Capture the cell that displays the provided text and extract its [X, Y] central coordinate. 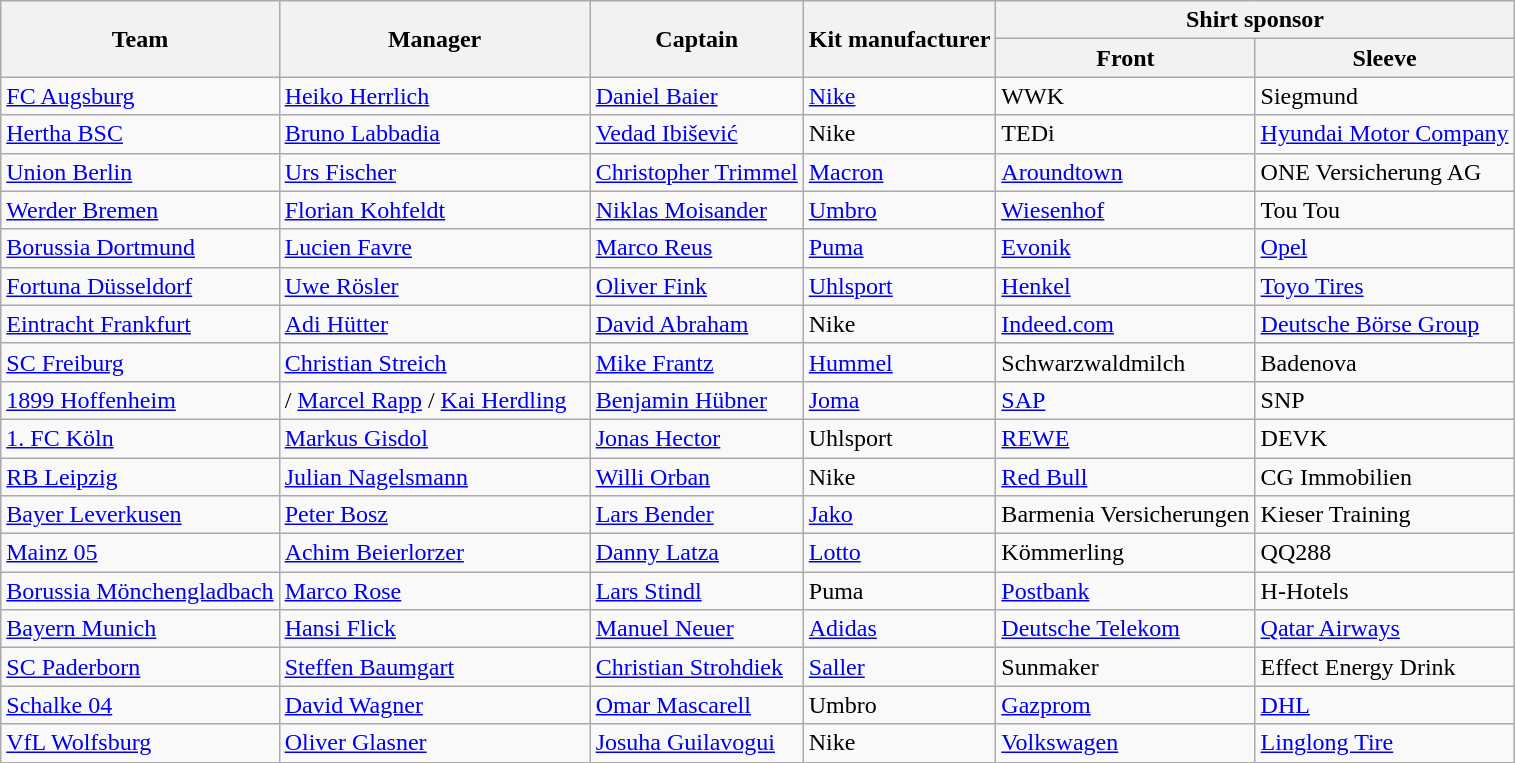
Macron [900, 172]
Union Berlin [140, 172]
Oliver Fink [696, 286]
Sleeve [1384, 58]
Opel [1384, 248]
Borussia Mönchengladbach [140, 591]
VfL Wolfsburg [140, 743]
Sunmaker [1126, 667]
Kit manufacturer [900, 39]
Urs Fischer [434, 172]
DEVK [1384, 438]
REWE [1126, 438]
Jako [900, 515]
Marco Reus [696, 248]
CG Immobilien [1384, 477]
Bayern Munich [140, 629]
Achim Beierlorzer [434, 553]
Mike Frantz [696, 362]
Josuha Guilavogui [696, 743]
Hertha BSC [140, 134]
SAP [1126, 400]
Linglong Tire [1384, 743]
H-Hotels [1384, 591]
Effect Energy Drink [1384, 667]
Marco Rose [434, 591]
Willi Orban [696, 477]
SC Freiburg [140, 362]
Benjamin Hübner [696, 400]
Lars Bender [696, 515]
Henkel [1126, 286]
Evonik [1126, 248]
Hansi Flick [434, 629]
SNP [1384, 400]
Mainz 05 [140, 553]
Joma [900, 400]
DHL [1384, 705]
Deutsche Börse Group [1384, 324]
Aroundtown [1126, 172]
Jonas Hector [696, 438]
Tou Tou [1384, 210]
Deutsche Telekom [1126, 629]
Adi Hütter [434, 324]
Saller [900, 667]
Niklas Moisander [696, 210]
Gazprom [1126, 705]
Schwarzwaldmilch [1126, 362]
TEDi [1126, 134]
Team [140, 39]
Badenova [1384, 362]
Shirt sponsor [1255, 20]
Manuel Neuer [696, 629]
1899 Hoffenheim [140, 400]
Adidas [900, 629]
Manager [434, 39]
Red Bull [1126, 477]
Qatar Airways [1384, 629]
Omar Mascarell [696, 705]
Toyo Tires [1384, 286]
Heiko Herrlich [434, 96]
Oliver Glasner [434, 743]
Werder Bremen [140, 210]
Eintracht Frankfurt [140, 324]
Borussia Dortmund [140, 248]
Fortuna Düsseldorf [140, 286]
Uwe Rösler [434, 286]
Barmenia Versicherungen [1126, 515]
Christian Strohdiek [696, 667]
Lotto [900, 553]
Christopher Trimmel [696, 172]
1. FC Köln [140, 438]
Kieser Training [1384, 515]
RB Leipzig [140, 477]
Julian Nagelsmann [434, 477]
Christian Streich [434, 362]
Bayer Leverkusen [140, 515]
Hummel [900, 362]
/ Marcel Rapp / Kai Herdling [434, 400]
Siegmund [1384, 96]
Volkswagen [1126, 743]
Captain [696, 39]
Kömmerling [1126, 553]
Front [1126, 58]
Indeed.com [1126, 324]
Vedad Ibišević [696, 134]
Steffen Baumgart [434, 667]
Lars Stindl [696, 591]
Bruno Labbadia [434, 134]
Hyundai Motor Company [1384, 134]
QQ288 [1384, 553]
Peter Bosz [434, 515]
Danny Latza [696, 553]
WWK [1126, 96]
ONE Versicherung AG [1384, 172]
Postbank [1126, 591]
SC Paderborn [140, 667]
David Wagner [434, 705]
Lucien Favre [434, 248]
Wiesenhof [1126, 210]
David Abraham [696, 324]
Florian Kohfeldt [434, 210]
Markus Gisdol [434, 438]
Daniel Baier [696, 96]
Schalke 04 [140, 705]
FC Augsburg [140, 96]
